Return [X, Y] of the center of cell containing provided text 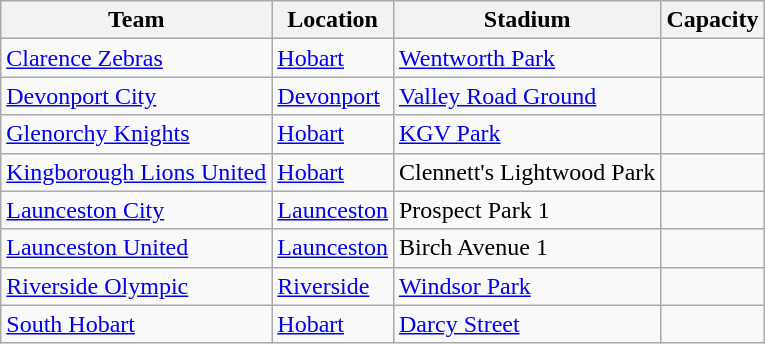
Wentworth Park [526, 58]
Glenorchy Knights [136, 134]
Devonport City [136, 96]
South Hobart [136, 324]
Kingborough Lions United [136, 172]
Prospect Park 1 [526, 210]
Devonport [333, 96]
Location [333, 20]
KGV Park [526, 134]
Capacity [712, 20]
Birch Avenue 1 [526, 248]
Team [136, 20]
Riverside [333, 286]
Windsor Park [526, 286]
Stadium [526, 20]
Riverside Olympic [136, 286]
Clennett's Lightwood Park [526, 172]
Clarence Zebras [136, 58]
Launceston City [136, 210]
Darcy Street [526, 324]
Launceston United [136, 248]
Valley Road Ground [526, 96]
